Provide the (X, Y) coordinate of the cell's center where the given text is located.  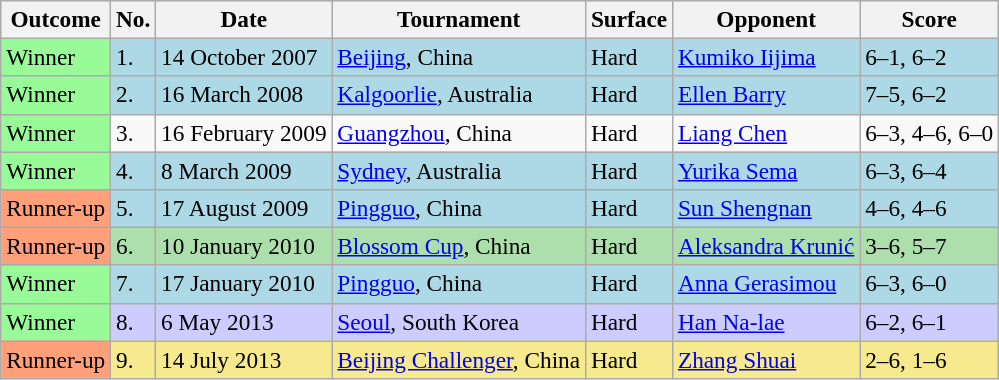
Liang Chen (766, 133)
16 February 2009 (244, 133)
9. (134, 359)
6. (134, 246)
Guangzhou, China (459, 133)
17 August 2009 (244, 208)
6–1, 6–2 (930, 57)
Beijing, China (459, 57)
2. (134, 95)
8 March 2009 (244, 170)
Ellen Barry (766, 95)
Date (244, 19)
6–3, 6–4 (930, 170)
Beijing Challenger, China (459, 359)
6 May 2013 (244, 322)
3. (134, 133)
Opponent (766, 19)
4. (134, 170)
Surface (628, 19)
6–2, 6–1 (930, 322)
17 January 2010 (244, 284)
Zhang Shuai (766, 359)
14 October 2007 (244, 57)
Kumiko Iijima (766, 57)
Han Na-lae (766, 322)
5. (134, 208)
3–6, 5–7 (930, 246)
Tournament (459, 19)
14 July 2013 (244, 359)
1. (134, 57)
10 January 2010 (244, 246)
6–3, 6–0 (930, 284)
Seoul, South Korea (459, 322)
Sydney, Australia (459, 170)
Outcome (56, 19)
6–3, 4–6, 6–0 (930, 133)
No. (134, 19)
Anna Gerasimou (766, 284)
Blossom Cup, China (459, 246)
Score (930, 19)
7. (134, 284)
8. (134, 322)
Yurika Sema (766, 170)
2–6, 1–6 (930, 359)
7–5, 6–2 (930, 95)
Kalgoorlie, Australia (459, 95)
16 March 2008 (244, 95)
Aleksandra Krunić (766, 246)
Sun Shengnan (766, 208)
4–6, 4–6 (930, 208)
